Detect which cell encompasses the target text, then output its (x, y) center coordinate. 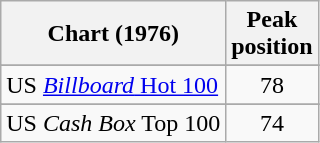
US Cash Box Top 100 (114, 123)
Peakposition (272, 34)
74 (272, 123)
Chart (1976) (114, 34)
78 (272, 85)
US Billboard Hot 100 (114, 85)
